Provide the [X, Y] coordinate of the cell's center where the given text is located.  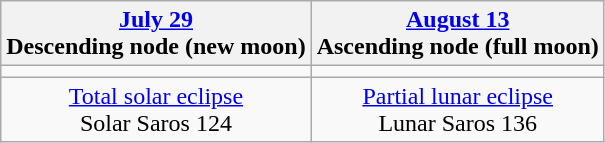
Partial lunar eclipseLunar Saros 136 [458, 110]
Total solar eclipseSolar Saros 124 [156, 110]
August 13Ascending node (full moon) [458, 34]
July 29Descending node (new moon) [156, 34]
